Return (x, y) of the center of cell containing provided text 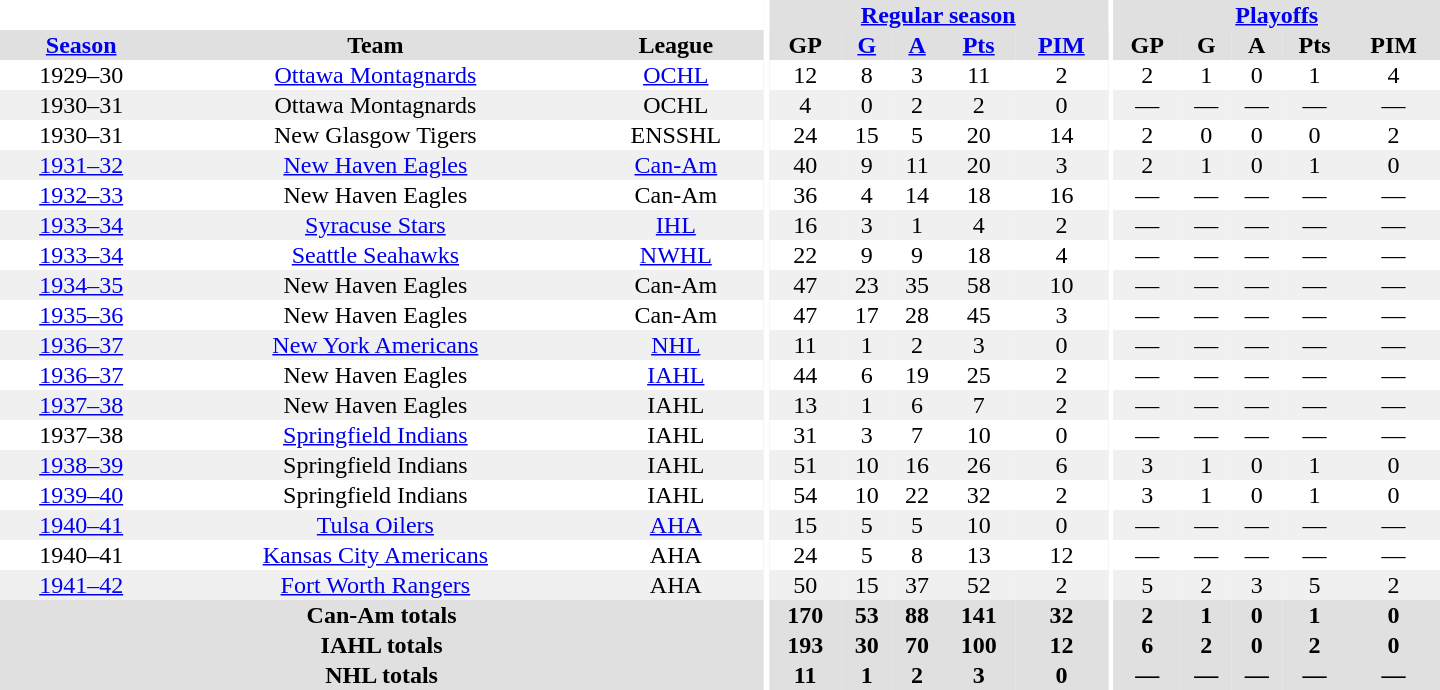
141 (978, 615)
193 (806, 645)
28 (917, 315)
44 (806, 375)
New Glasgow Tigers (375, 135)
37 (917, 585)
1934–35 (81, 285)
45 (978, 315)
NHL (676, 345)
70 (917, 645)
1929–30 (81, 75)
1931–32 (81, 165)
100 (978, 645)
IAHL totals (382, 645)
Season (81, 45)
51 (806, 465)
Fort Worth Rangers (375, 585)
17 (867, 315)
IHL (676, 225)
88 (917, 615)
1935–36 (81, 315)
1938–39 (81, 465)
26 (978, 465)
25 (978, 375)
1941–42 (81, 585)
Team (375, 45)
Playoffs (1276, 15)
League (676, 45)
NHL totals (382, 675)
Seattle Seahawks (375, 255)
23 (867, 285)
35 (917, 285)
Regular season (938, 15)
53 (867, 615)
52 (978, 585)
ENSSHL (676, 135)
New York Americans (375, 345)
Kansas City Americans (375, 555)
58 (978, 285)
54 (806, 495)
1932–33 (81, 195)
31 (806, 435)
Can-Am totals (382, 615)
30 (867, 645)
50 (806, 585)
1939–40 (81, 495)
Tulsa Oilers (375, 525)
170 (806, 615)
NWHL (676, 255)
19 (917, 375)
Syracuse Stars (375, 225)
36 (806, 195)
40 (806, 165)
